Identify which cell holds the provided text, then report its (x, y) central coordinate. 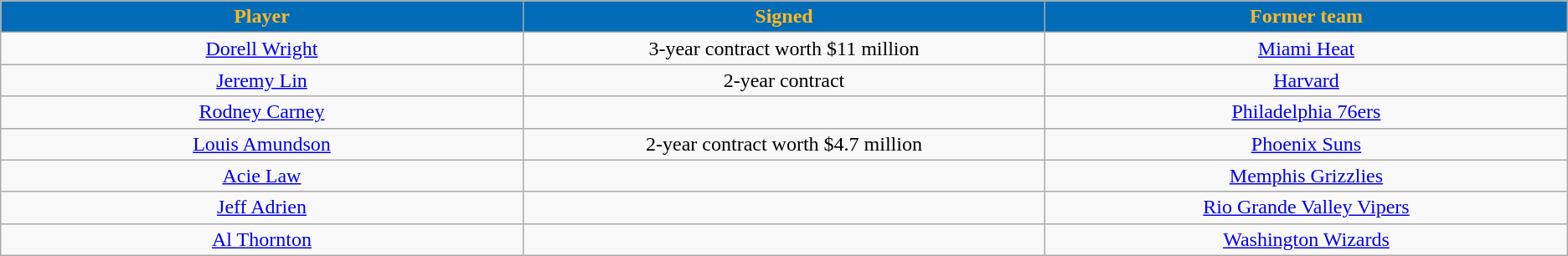
Signed (784, 17)
Jeff Adrien (261, 207)
Harvard (1307, 80)
2-year contract (784, 80)
Al Thornton (261, 239)
Acie Law (261, 176)
Miami Heat (1307, 49)
Memphis Grizzlies (1307, 176)
3-year contract worth $11 million (784, 49)
2-year contract worth $4.7 million (784, 144)
Washington Wizards (1307, 239)
Rodney Carney (261, 112)
Player (261, 17)
Philadelphia 76ers (1307, 112)
Louis Amundson (261, 144)
Rio Grande Valley Vipers (1307, 207)
Former team (1307, 17)
Dorell Wright (261, 49)
Jeremy Lin (261, 80)
Phoenix Suns (1307, 144)
